Provide the (X, Y) coordinate of the cell's center where the given text is located.  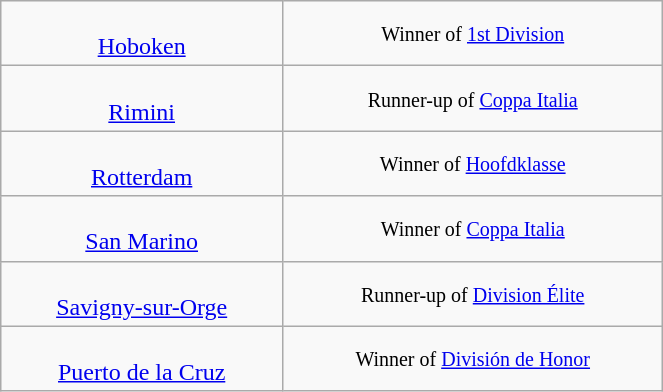
Winner of Coppa Italia (473, 228)
Hoboken (142, 34)
Runner-up of Division Élite (473, 294)
Winner of Hoofdklasse (473, 164)
Winner of 1st Division (473, 34)
Rimini (142, 98)
Winner of División de Honor (473, 358)
San Marino (142, 228)
Puerto de la Cruz (142, 358)
Savigny-sur-Orge (142, 294)
Runner-up of Coppa Italia (473, 98)
Rotterdam (142, 164)
